Find where the given text appears and provide that cell's center as (x, y) coordinate. 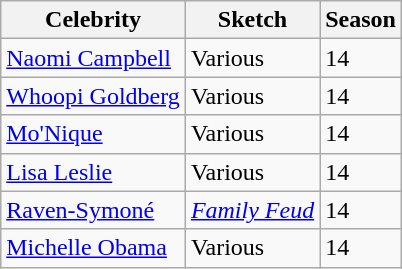
Naomi Campbell (94, 58)
Sketch (252, 20)
Celebrity (94, 20)
Michelle Obama (94, 248)
Whoopi Goldberg (94, 96)
Raven-Symoné (94, 210)
Family Feud (252, 210)
Lisa Leslie (94, 172)
Mo'Nique (94, 134)
Season (361, 20)
